Pinpoint the cell where the given text exists, returning its (X, Y) midpoint coordinate. 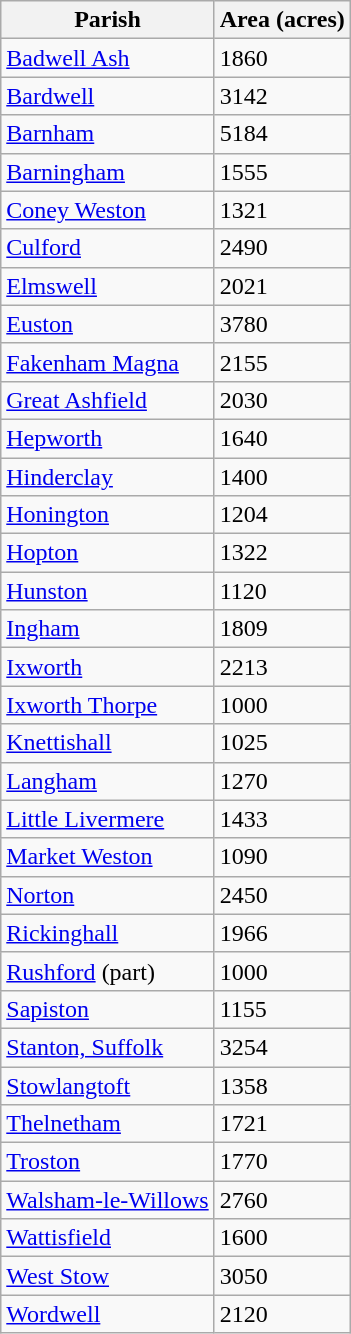
1966 (282, 933)
Honington (108, 515)
Ixworth Thorpe (108, 705)
Rushford (part) (108, 971)
Walsham-le-Willows (108, 1200)
1270 (282, 781)
2450 (282, 895)
1433 (282, 819)
2021 (282, 286)
Hepworth (108, 438)
1640 (282, 438)
Area (acres) (282, 20)
1090 (282, 857)
Ixworth (108, 667)
Fakenham Magna (108, 362)
Langham (108, 781)
1025 (282, 743)
Hopton (108, 553)
Little Livermere (108, 819)
1400 (282, 477)
3780 (282, 324)
West Stow (108, 1276)
1155 (282, 1009)
Thelnetham (108, 1124)
Ingham (108, 629)
Elmswell (108, 286)
2490 (282, 248)
Great Ashfield (108, 400)
Barnham (108, 134)
2760 (282, 1200)
1120 (282, 591)
3254 (282, 1047)
Stanton, Suffolk (108, 1047)
Knettishall (108, 743)
Badwell Ash (108, 58)
2120 (282, 1314)
Culford (108, 248)
Sapiston (108, 1009)
Hunston (108, 591)
Wordwell (108, 1314)
3050 (282, 1276)
Hinderclay (108, 477)
1860 (282, 58)
1204 (282, 515)
Parish (108, 20)
Stowlangtoft (108, 1085)
Troston (108, 1162)
Bardwell (108, 96)
Rickinghall (108, 933)
3142 (282, 96)
1322 (282, 553)
2213 (282, 667)
1770 (282, 1162)
Norton (108, 895)
Wattisfield (108, 1238)
1809 (282, 629)
1358 (282, 1085)
2155 (282, 362)
Market Weston (108, 857)
1721 (282, 1124)
Coney Weston (108, 210)
Euston (108, 324)
5184 (282, 134)
Barningham (108, 172)
1555 (282, 172)
2030 (282, 400)
1321 (282, 210)
1600 (282, 1238)
